Pinpoint the cell where the given text exists, returning its (X, Y) midpoint coordinate. 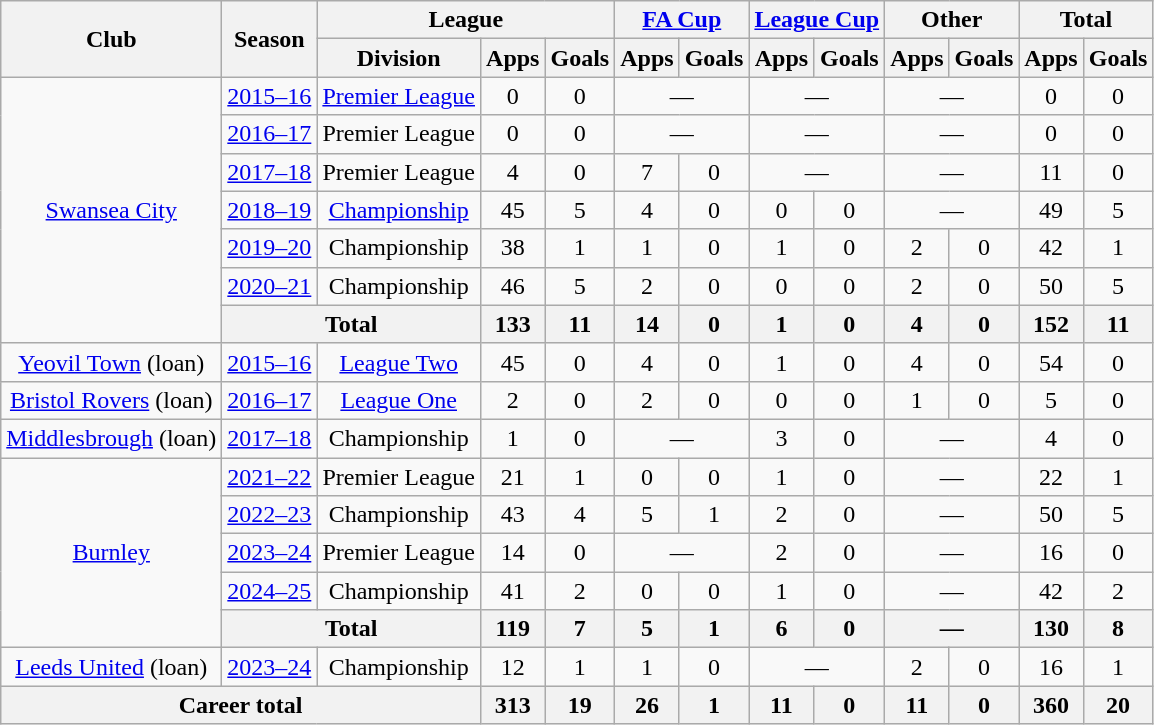
12 (513, 667)
Other (952, 20)
League Two (399, 362)
Season (270, 39)
119 (513, 629)
League Cup (817, 20)
Career total (241, 705)
2022–23 (270, 515)
2024–25 (270, 591)
2018–19 (270, 210)
22 (1051, 477)
360 (1051, 705)
38 (513, 248)
8 (1118, 629)
313 (513, 705)
130 (1051, 629)
43 (513, 515)
6 (782, 629)
Leeds United (loan) (112, 667)
19 (580, 705)
46 (513, 286)
152 (1051, 324)
Middlesbrough (loan) (112, 438)
Burnley (112, 553)
3 (782, 438)
Bristol Rovers (loan) (112, 400)
Club (112, 39)
Yeovil Town (loan) (112, 362)
21 (513, 477)
2021–22 (270, 477)
54 (1051, 362)
League (466, 20)
FA Cup (682, 20)
2019–20 (270, 248)
133 (513, 324)
League One (399, 400)
2020–21 (270, 286)
26 (647, 705)
Division (399, 58)
20 (1118, 705)
49 (1051, 210)
Swansea City (112, 210)
41 (513, 591)
